Return the (X, Y) coordinate for the center point of the cell that contains the specified text.  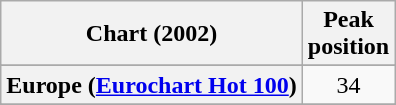
Europe (Eurochart Hot 100) (152, 85)
34 (348, 85)
Peakposition (348, 34)
Chart (2002) (152, 34)
